Detect which cell encompasses the target text, then output its [x, y] center coordinate. 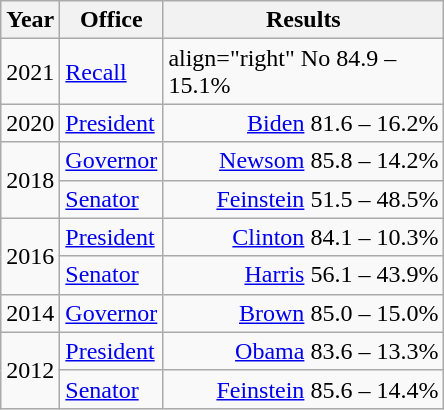
2014 [30, 313]
Year [30, 20]
2021 [30, 72]
Recall [112, 72]
Clinton 84.1 – 10.3% [304, 237]
Feinstein 51.5 – 48.5% [304, 199]
Biden 81.6 – 16.2% [304, 123]
Harris 56.1 – 43.9% [304, 275]
Results [304, 20]
2018 [30, 180]
align="right" No 84.9 – 15.1% [304, 72]
2016 [30, 256]
Obama 83.6 – 13.3% [304, 351]
Newsom 85.8 – 14.2% [304, 161]
Brown 85.0 – 15.0% [304, 313]
2020 [30, 123]
Office [112, 20]
2012 [30, 370]
Feinstein 85.6 – 14.4% [304, 389]
